Detect which cell encompasses the target text, then output its (X, Y) center coordinate. 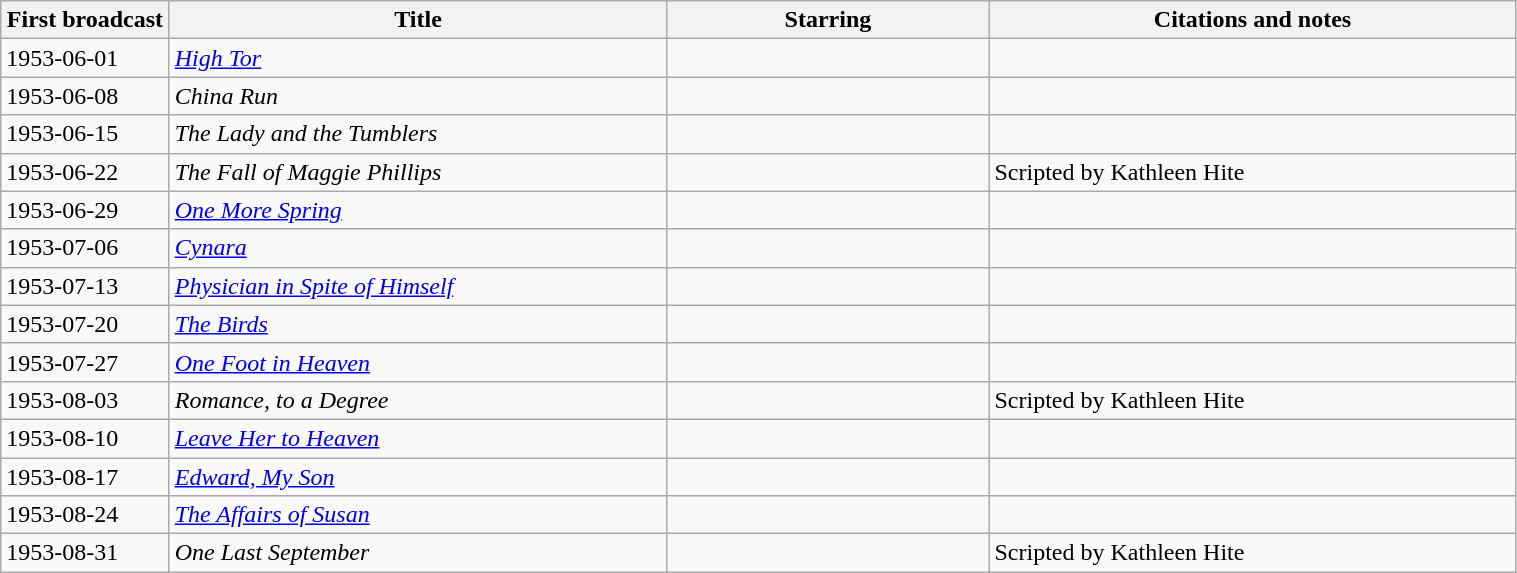
One Last September (418, 553)
1953-07-20 (85, 324)
Starring (828, 20)
Leave Her to Heaven (418, 438)
1953-06-15 (85, 134)
The Birds (418, 324)
Physician in Spite of Himself (418, 286)
1953-08-31 (85, 553)
China Run (418, 96)
Title (418, 20)
1953-08-03 (85, 400)
One More Spring (418, 210)
1953-07-27 (85, 362)
1953-06-08 (85, 96)
Citations and notes (1252, 20)
The Lady and the Tumblers (418, 134)
The Fall of Maggie Phillips (418, 172)
1953-06-22 (85, 172)
High Tor (418, 58)
Edward, My Son (418, 477)
One Foot in Heaven (418, 362)
1953-08-17 (85, 477)
1953-07-13 (85, 286)
1953-07-06 (85, 248)
1953-08-24 (85, 515)
1953-08-10 (85, 438)
Romance, to a Degree (418, 400)
First broadcast (85, 20)
1953-06-01 (85, 58)
1953-06-29 (85, 210)
The Affairs of Susan (418, 515)
Cynara (418, 248)
